Find where the given text appears and provide that cell's center as (X, Y) coordinate. 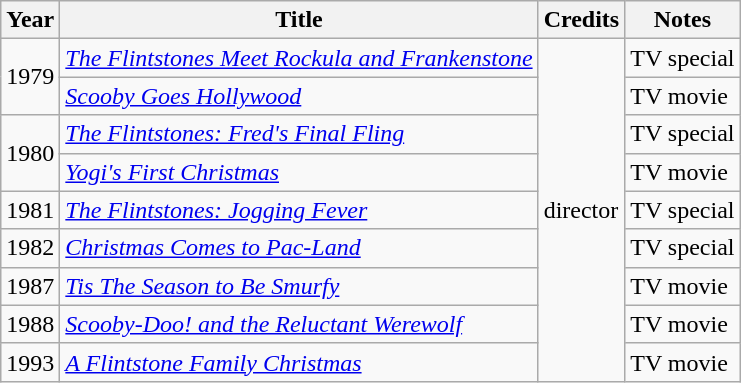
1993 (30, 362)
1987 (30, 286)
Year (30, 20)
Scooby Goes Hollywood (299, 96)
1980 (30, 153)
Title (299, 20)
director (582, 210)
Christmas Comes to Pac-Land (299, 248)
A Flintstone Family Christmas (299, 362)
1979 (30, 77)
1988 (30, 324)
Credits (582, 20)
The Flintstones: Jogging Fever (299, 210)
Yogi's First Christmas (299, 172)
1981 (30, 210)
Scooby-Doo! and the Reluctant Werewolf (299, 324)
Notes (682, 20)
Tis The Season to Be Smurfy (299, 286)
The Flintstones Meet Rockula and Frankenstone (299, 58)
1982 (30, 248)
The Flintstones: Fred's Final Fling (299, 134)
